Identify which cell holds the provided text, then report its (X, Y) central coordinate. 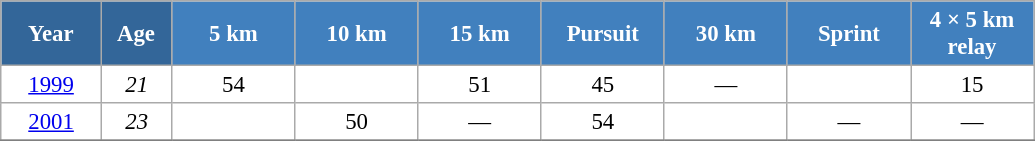
Sprint (848, 34)
10 km (356, 34)
50 (356, 122)
51 (480, 85)
Age (136, 34)
Year (52, 34)
30 km (726, 34)
21 (136, 85)
Pursuit (602, 34)
5 km (234, 34)
4 × 5 km relay (972, 34)
45 (602, 85)
15 km (480, 34)
1999 (52, 85)
15 (972, 85)
23 (136, 122)
2001 (52, 122)
